Capture the cell that displays the provided text and extract its (X, Y) central coordinate. 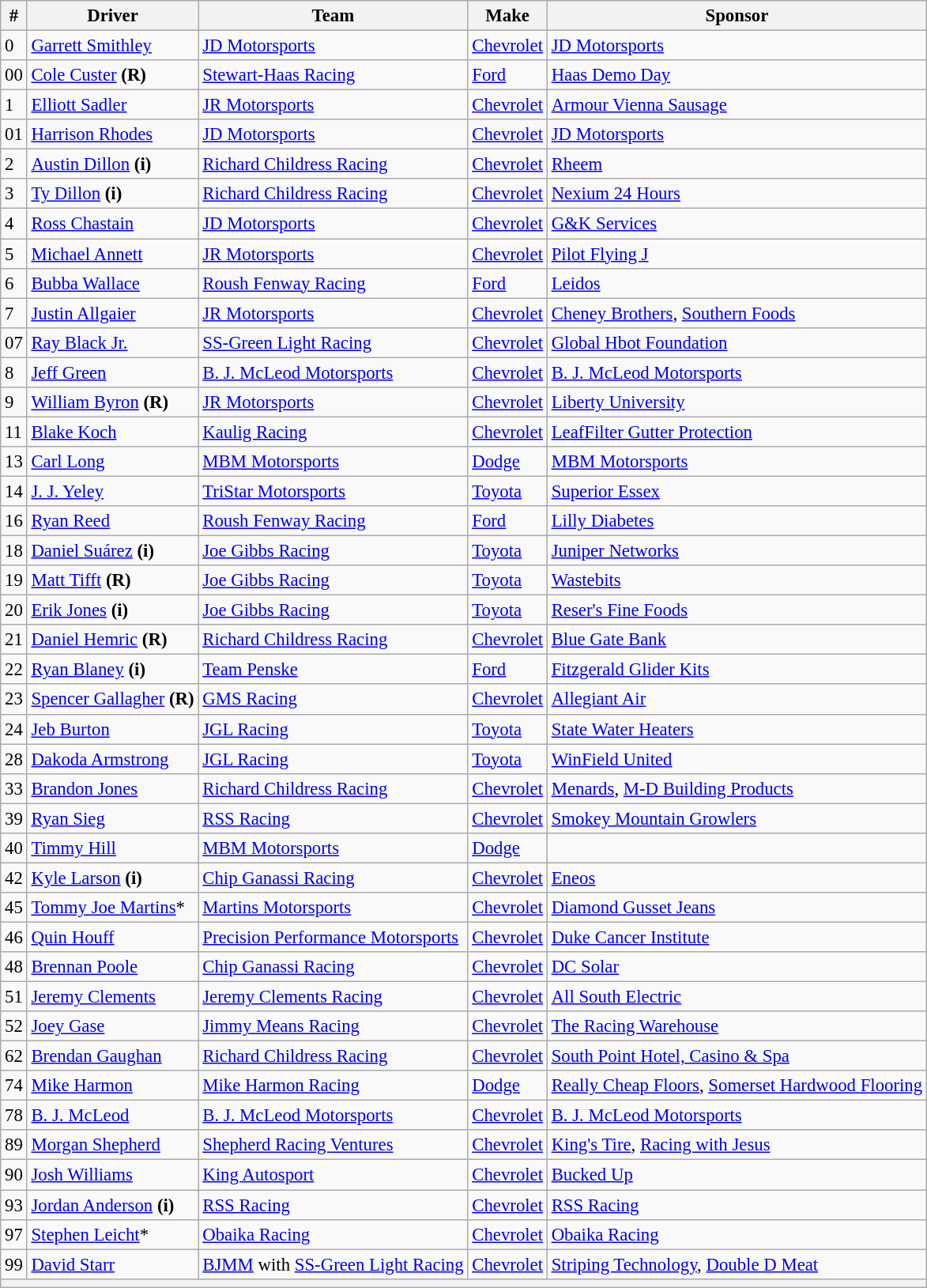
All South Electric (737, 997)
Morgan Shepherd (112, 1146)
Striping Technology, Double D Meat (737, 1264)
Nexium 24 Hours (737, 194)
0 (14, 46)
52 (14, 1026)
Josh Williams (112, 1175)
David Starr (112, 1264)
Jimmy Means Racing (333, 1026)
Ross Chastain (112, 224)
King Autosport (333, 1175)
7 (14, 313)
TriStar Motorsports (333, 491)
Stewart-Haas Racing (333, 75)
State Water Heaters (737, 729)
Austin Dillon (i) (112, 164)
Wastebits (737, 580)
DC Solar (737, 967)
GMS Racing (333, 700)
07 (14, 342)
Really Cheap Floors, Somerset Hardwood Flooring (737, 1086)
9 (14, 402)
Ty Dillon (i) (112, 194)
Ryan Sieg (112, 818)
Ryan Reed (112, 521)
78 (14, 1116)
Quin Houff (112, 937)
Spencer Gallagher (R) (112, 700)
Daniel Hemric (R) (112, 640)
Jeremy Clements Racing (333, 997)
Global Hbot Foundation (737, 342)
99 (14, 1264)
Superior Essex (737, 491)
Driver (112, 16)
Brandon Jones (112, 788)
LeafFilter Gutter Protection (737, 432)
Michael Annett (112, 254)
William Byron (R) (112, 402)
74 (14, 1086)
Jordan Anderson (i) (112, 1205)
62 (14, 1056)
Make (507, 16)
51 (14, 997)
# (14, 16)
39 (14, 818)
Kyle Larson (i) (112, 878)
89 (14, 1146)
SS-Green Light Racing (333, 342)
G&K Services (737, 224)
Dakoda Armstrong (112, 759)
Blue Gate Bank (737, 640)
Carl Long (112, 462)
Jeremy Clements (112, 997)
B. J. McLeod (112, 1116)
45 (14, 908)
8 (14, 372)
6 (14, 283)
19 (14, 580)
20 (14, 610)
Team Penske (333, 670)
Lilly Diabetes (737, 521)
Daniel Suárez (i) (112, 551)
4 (14, 224)
Juniper Networks (737, 551)
Cheney Brothers, Southern Foods (737, 313)
28 (14, 759)
Liberty University (737, 402)
Duke Cancer Institute (737, 937)
00 (14, 75)
Smokey Mountain Growlers (737, 818)
Ray Black Jr. (112, 342)
90 (14, 1175)
Reser's Fine Foods (737, 610)
Brendan Gaughan (112, 1056)
11 (14, 432)
22 (14, 670)
Elliott Sadler (112, 105)
Sponsor (737, 16)
Blake Koch (112, 432)
J. J. Yeley (112, 491)
Harrison Rhodes (112, 134)
South Point Hotel, Casino & Spa (737, 1056)
Cole Custer (R) (112, 75)
Shepherd Racing Ventures (333, 1146)
Bucked Up (737, 1175)
The Racing Warehouse (737, 1026)
48 (14, 967)
Erik Jones (i) (112, 610)
33 (14, 788)
Timmy Hill (112, 848)
Pilot Flying J (737, 254)
Allegiant Air (737, 700)
Rheem (737, 164)
Mike Harmon Racing (333, 1086)
BJMM with SS-Green Light Racing (333, 1264)
5 (14, 254)
Armour Vienna Sausage (737, 105)
Bubba Wallace (112, 283)
Stephen Leicht* (112, 1234)
Joey Gase (112, 1026)
16 (14, 521)
Garrett Smithley (112, 46)
21 (14, 640)
2 (14, 164)
Ryan Blaney (i) (112, 670)
Tommy Joe Martins* (112, 908)
93 (14, 1205)
WinField United (737, 759)
Menards, M-D Building Products (737, 788)
Brennan Poole (112, 967)
Matt Tifft (R) (112, 580)
46 (14, 937)
Jeb Burton (112, 729)
Justin Allgaier (112, 313)
Jeff Green (112, 372)
Leidos (737, 283)
01 (14, 134)
3 (14, 194)
Kaulig Racing (333, 432)
Mike Harmon (112, 1086)
Precision Performance Motorsports (333, 937)
Team (333, 16)
97 (14, 1234)
Haas Demo Day (737, 75)
24 (14, 729)
1 (14, 105)
Eneos (737, 878)
Fitzgerald Glider Kits (737, 670)
23 (14, 700)
Diamond Gusset Jeans (737, 908)
18 (14, 551)
13 (14, 462)
40 (14, 848)
14 (14, 491)
42 (14, 878)
Martins Motorsports (333, 908)
King's Tire, Racing with Jesus (737, 1146)
